Find where the given text appears and provide that cell's center as [x, y] coordinate. 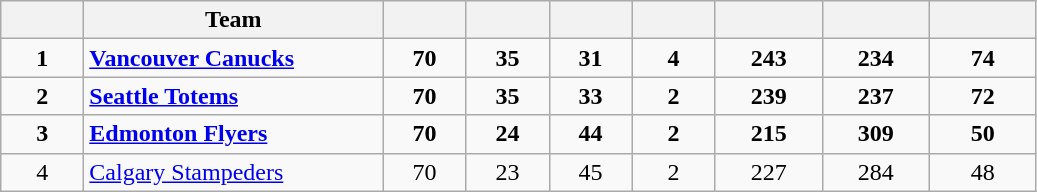
23 [508, 172]
237 [876, 96]
Seattle Totems [234, 96]
227 [768, 172]
309 [876, 134]
239 [768, 96]
74 [982, 58]
215 [768, 134]
72 [982, 96]
45 [590, 172]
Edmonton Flyers [234, 134]
44 [590, 134]
3 [42, 134]
24 [508, 134]
Vancouver Canucks [234, 58]
50 [982, 134]
Calgary Stampeders [234, 172]
1 [42, 58]
33 [590, 96]
Team [234, 20]
243 [768, 58]
31 [590, 58]
48 [982, 172]
284 [876, 172]
234 [876, 58]
